Search for the cell housing the specified text and yield its [X, Y] center coordinate. 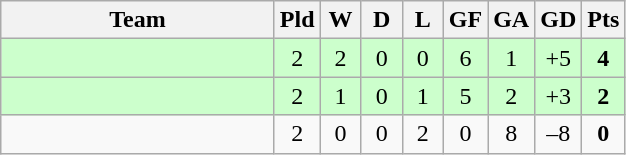
+3 [558, 96]
Team [138, 20]
5 [465, 96]
L [422, 20]
–8 [558, 134]
GF [465, 20]
8 [512, 134]
Pts [604, 20]
+5 [558, 58]
GD [558, 20]
6 [465, 58]
W [340, 20]
GA [512, 20]
4 [604, 58]
D [382, 20]
Pld [297, 20]
